From the cell containing the given text, extract its center point as [x, y] coordinate. 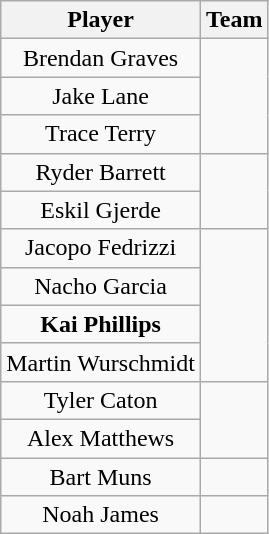
Nacho Garcia [101, 286]
Bart Muns [101, 477]
Jake Lane [101, 96]
Tyler Caton [101, 400]
Ryder Barrett [101, 172]
Team [234, 20]
Brendan Graves [101, 58]
Jacopo Fedrizzi [101, 248]
Alex Matthews [101, 438]
Kai Phillips [101, 324]
Trace Terry [101, 134]
Noah James [101, 515]
Eskil Gjerde [101, 210]
Martin Wurschmidt [101, 362]
Player [101, 20]
